From the cell containing the given text, extract its center point as (X, Y) coordinate. 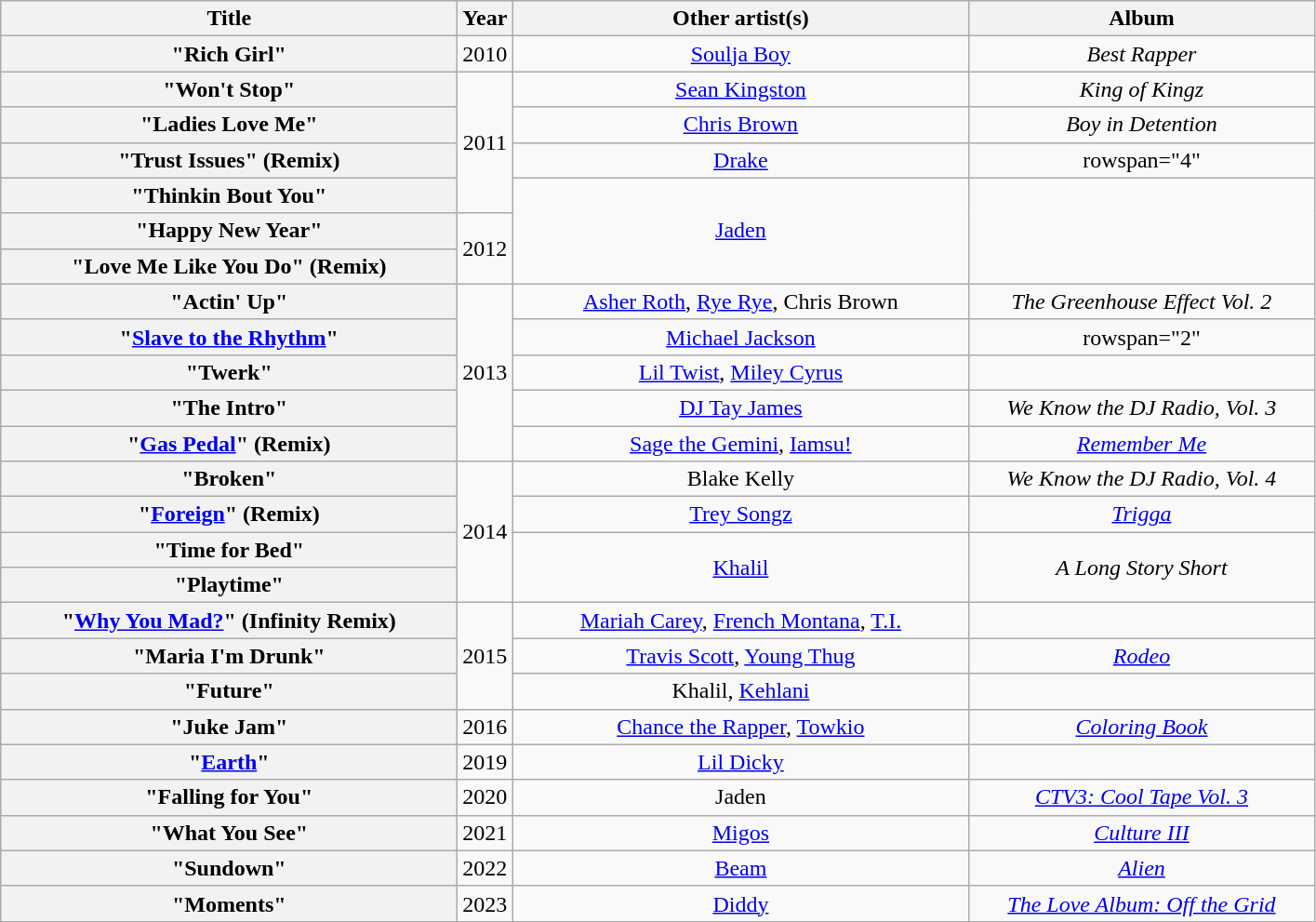
"Sundown" (229, 868)
"Maria I'm Drunk" (229, 656)
"Gas Pedal" (Remix) (229, 444)
"Slave to the Rhythm" (229, 337)
"Juke Jam" (229, 727)
The Greenhouse Effect Vol. 2 (1142, 301)
Title (229, 19)
"Thinkin Bout You" (229, 195)
2012 (485, 248)
Asher Roth, Rye Rye, Chris Brown (740, 301)
Trey Songz (740, 514)
"Happy New Year" (229, 231)
"Rich Girl" (229, 54)
"Won't Stop" (229, 89)
2011 (485, 142)
2020 (485, 797)
"Trust Issues" (Remix) (229, 160)
"Actin' Up" (229, 301)
2013 (485, 372)
"What You See" (229, 833)
"Ladies Love Me" (229, 125)
Soulja Boy (740, 54)
2022 (485, 868)
Travis Scott, Young Thug (740, 656)
Year (485, 19)
The Love Album: Off the Grid (1142, 903)
King of Kingz (1142, 89)
"Moments" (229, 903)
Coloring Book (1142, 727)
"Playtime" (229, 585)
Chance the Rapper, Towkio (740, 727)
2021 (485, 833)
A Long Story Short (1142, 568)
"Earth" (229, 762)
rowspan="4" (1142, 160)
rowspan="2" (1142, 337)
Diddy (740, 903)
Sage the Gemini, Iamsu! (740, 444)
2019 (485, 762)
Album (1142, 19)
Alien (1142, 868)
"Foreign" (Remix) (229, 514)
Boy in Detention (1142, 125)
2010 (485, 54)
"Future" (229, 691)
Khalil, Kehlani (740, 691)
Beam (740, 868)
"Broken" (229, 479)
Best Rapper (1142, 54)
Rodeo (1142, 656)
Lil Twist, Miley Cyrus (740, 372)
Culture III (1142, 833)
Michael Jackson (740, 337)
Mariah Carey, French Montana, T.I. (740, 621)
CTV3: Cool Tape Vol. 3 (1142, 797)
"Twerk" (229, 372)
Khalil (740, 568)
"The Intro" (229, 408)
Chris Brown (740, 125)
Migos (740, 833)
We Know the DJ Radio, Vol. 4 (1142, 479)
We Know the DJ Radio, Vol. 3 (1142, 408)
Trigga (1142, 514)
"Time for Bed" (229, 550)
Lil Dicky (740, 762)
2015 (485, 656)
"Falling for You" (229, 797)
"Love Me Like You Do" (Remix) (229, 266)
Sean Kingston (740, 89)
Remember Me (1142, 444)
Other artist(s) (740, 19)
DJ Tay James (740, 408)
Drake (740, 160)
2014 (485, 532)
Blake Kelly (740, 479)
2016 (485, 727)
2023 (485, 903)
"Why You Mad?" (Infinity Remix) (229, 621)
